Pinpoint the cell where the given text exists, returning its (X, Y) midpoint coordinate. 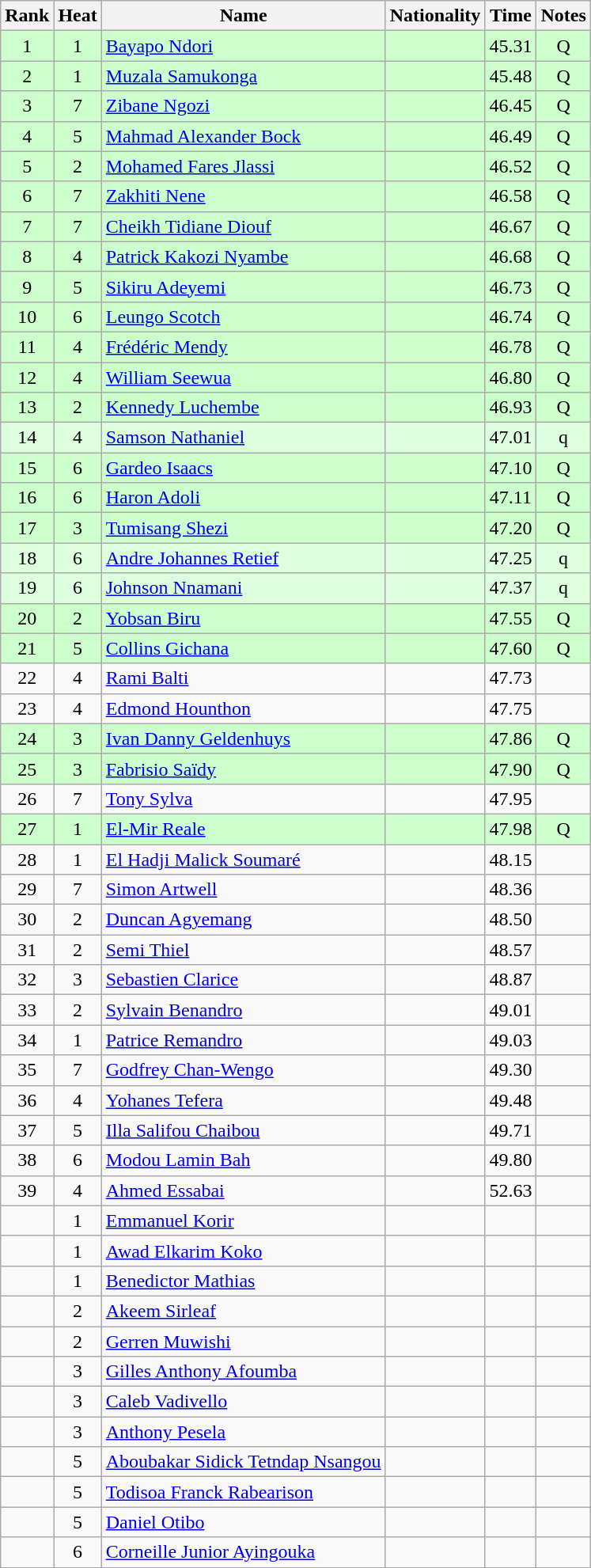
16 (27, 498)
Name (244, 16)
Haron Adoli (244, 498)
Kennedy Luchembe (244, 408)
46.49 (511, 136)
Edmond Hounthon (244, 708)
46.52 (511, 166)
11 (27, 347)
Rank (27, 16)
Cheikh Tidiane Diouf (244, 226)
Awad Elkarim Koko (244, 1251)
Aboubakar Sidick Tetndap Nsangou (244, 1462)
47.01 (511, 438)
48.87 (511, 980)
Leungo Scotch (244, 317)
49.30 (511, 1070)
47.37 (511, 588)
Andre Johannes Retief (244, 558)
Yobsan Biru (244, 618)
47.73 (511, 678)
29 (27, 890)
36 (27, 1100)
21 (27, 648)
Sebastien Clarice (244, 980)
9 (27, 287)
47.60 (511, 648)
Sikiru Adeyemi (244, 287)
47.75 (511, 708)
19 (27, 588)
Benedictor Mathias (244, 1281)
Frédéric Mendy (244, 347)
12 (27, 378)
Mahmad Alexander Bock (244, 136)
31 (27, 950)
Akeem Sirleaf (244, 1311)
Duncan Agyemang (244, 920)
30 (27, 920)
33 (27, 1010)
13 (27, 408)
William Seewua (244, 378)
Gilles Anthony Afoumba (244, 1372)
47.98 (511, 829)
47.10 (511, 468)
Collins Gichana (244, 648)
47.20 (511, 528)
49.01 (511, 1010)
39 (27, 1190)
35 (27, 1070)
8 (27, 256)
34 (27, 1040)
49.80 (511, 1160)
46.67 (511, 226)
Fabrisio Saïdy (244, 769)
Patrick Kakozi Nyambe (244, 256)
Patrice Remandro (244, 1040)
23 (27, 708)
Todisoa Franck Rabearison (244, 1492)
Tumisang Shezi (244, 528)
Notes (563, 16)
Muzala Samukonga (244, 76)
Corneille Junior Ayingouka (244, 1552)
25 (27, 769)
Gardeo Isaacs (244, 468)
Tony Sylva (244, 799)
49.71 (511, 1130)
El-Mir Reale (244, 829)
Illa Salifou Chaibou (244, 1130)
46.68 (511, 256)
14 (27, 438)
46.74 (511, 317)
27 (27, 829)
38 (27, 1160)
45.48 (511, 76)
22 (27, 678)
47.55 (511, 618)
48.57 (511, 950)
47.86 (511, 738)
Semi Thiel (244, 950)
46.73 (511, 287)
20 (27, 618)
Gerren Muwishi (244, 1342)
49.48 (511, 1100)
Ivan Danny Geldenhuys (244, 738)
48.15 (511, 859)
47.95 (511, 799)
24 (27, 738)
Daniel Otibo (244, 1522)
Anthony Pesela (244, 1432)
17 (27, 528)
37 (27, 1130)
26 (27, 799)
Zakhiti Nene (244, 196)
46.78 (511, 347)
Johnson Nnamani (244, 588)
46.80 (511, 378)
46.45 (511, 106)
49.03 (511, 1040)
10 (27, 317)
45.31 (511, 46)
Samson Nathaniel (244, 438)
28 (27, 859)
Zibane Ngozi (244, 106)
Rami Balti (244, 678)
Bayapo Ndori (244, 46)
Sylvain Benandro (244, 1010)
Modou Lamin Bah (244, 1160)
48.50 (511, 920)
Nationality (435, 16)
El Hadji Malick Soumaré (244, 859)
47.11 (511, 498)
Heat (78, 16)
Emmanuel Korir (244, 1221)
47.25 (511, 558)
Godfrey Chan-Wengo (244, 1070)
48.36 (511, 890)
Simon Artwell (244, 890)
Ahmed Essabai (244, 1190)
52.63 (511, 1190)
15 (27, 468)
Mohamed Fares Jlassi (244, 166)
46.58 (511, 196)
Yohanes Tefera (244, 1100)
Time (511, 16)
46.93 (511, 408)
18 (27, 558)
32 (27, 980)
Caleb Vadivello (244, 1402)
47.90 (511, 769)
